From the cell containing the given text, extract its center point as [x, y] coordinate. 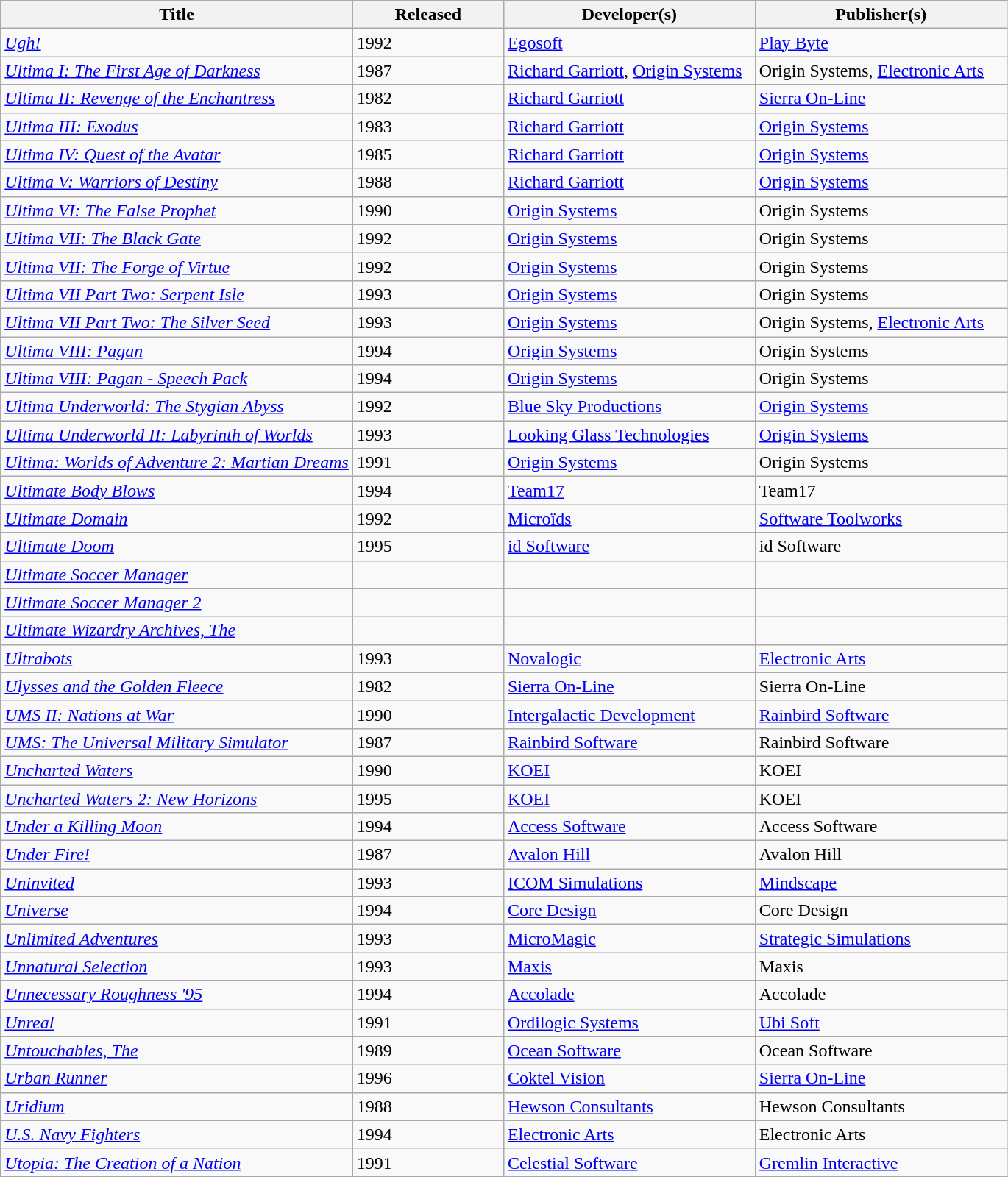
Ulysses and the Golden Fleece [177, 686]
Ubi Soft [881, 1023]
Microïds [629, 519]
Coktel Vision [629, 1078]
Ultima Underworld II: Labyrinth of Worlds [177, 435]
Ultima IV: Quest of the Avatar [177, 154]
Richard Garriott, Origin Systems [629, 71]
Blue Sky Productions [629, 407]
Title [177, 15]
Gremlin Interactive [881, 1162]
Ultima VI: The False Prophet [177, 210]
Ultima VIII: Pagan [177, 351]
Ultima VII: The Black Gate [177, 238]
Uncharted Waters 2: New Horizons [177, 798]
Ultimate Body Blows [177, 491]
Under a Killing Moon [177, 827]
Ultima II: Revenge of the Enchantress [177, 99]
Ultima VII Part Two: The Silver Seed [177, 322]
ICOM Simulations [629, 883]
Developer(s) [629, 15]
Novalogic [629, 658]
U.S. Navy Fighters [177, 1134]
Ultima I: The First Age of Darkness [177, 71]
Ultimate Wizardry Archives, The [177, 630]
Ultimate Domain [177, 519]
Uninvited [177, 883]
Urban Runner [177, 1078]
Ultima VIII: Pagan - Speech Pack [177, 379]
Ultimate Soccer Manager [177, 575]
Software Toolworks [881, 519]
Under Fire! [177, 855]
Ultima VII: The Forge of Virtue [177, 266]
Play Byte [881, 43]
Released [428, 15]
1985 [428, 154]
UMS: The Universal Military Simulator [177, 742]
Ugh! [177, 43]
MicroMagic [629, 939]
Ultima Underworld: The Stygian Abyss [177, 407]
Egosoft [629, 43]
Ultima III: Exodus [177, 127]
Utopia: The Creation of a Nation [177, 1162]
Ultimate Soccer Manager 2 [177, 602]
Looking Glass Technologies [629, 435]
Strategic Simulations [881, 939]
Universe [177, 911]
Celestial Software [629, 1162]
1996 [428, 1078]
1983 [428, 127]
Ultrabots [177, 658]
Publisher(s) [881, 15]
Ultima V: Warriors of Destiny [177, 182]
Uncharted Waters [177, 770]
UMS II: Nations at War [177, 714]
Unreal [177, 1023]
Mindscape [881, 883]
Intergalactic Development [629, 714]
Unnecessary Roughness '95 [177, 995]
Uridium [177, 1106]
Unlimited Adventures [177, 939]
Ultimate Doom [177, 547]
Ordilogic Systems [629, 1023]
Ultima VII Part Two: Serpent Isle [177, 294]
Unnatural Selection [177, 967]
1989 [428, 1050]
Untouchables, The [177, 1050]
Ultima: Worlds of Adventure 2: Martian Dreams [177, 463]
